Scan for the cell matching the given text and deliver its (x, y) coordinate at center. 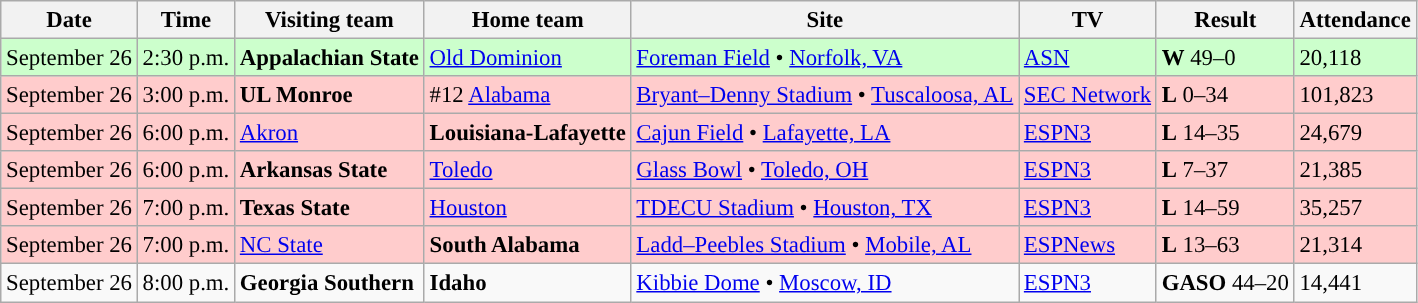
L 13–63 (1225, 245)
L 14–35 (1225, 133)
Appalachian State (330, 58)
21,385 (1355, 170)
Result (1225, 20)
Texas State (330, 208)
Houston (528, 208)
Georgia Southern (330, 283)
SEC Network (1088, 95)
21,314 (1355, 245)
ASN (1088, 58)
14,441 (1355, 283)
20,118 (1355, 58)
GASO 44–20 (1225, 283)
101,823 (1355, 95)
35,257 (1355, 208)
Glass Bowl • Toledo, OH (825, 170)
Bryant–Denny Stadium • Tuscaloosa, AL (825, 95)
ESPNews (1088, 245)
#12 Alabama (528, 95)
24,679 (1355, 133)
Idaho (528, 283)
Akron (330, 133)
Site (825, 20)
Louisiana-Lafayette (528, 133)
Date (69, 20)
Old Dominion (528, 58)
South Alabama (528, 245)
L 0–34 (1225, 95)
Foreman Field • Norfolk, VA (825, 58)
NC State (330, 245)
Home team (528, 20)
TDECU Stadium • Houston, TX (825, 208)
Arkansas State (330, 170)
UL Monroe (330, 95)
TV (1088, 20)
Kibbie Dome • Moscow, ID (825, 283)
W 49–0 (1225, 58)
L 7–37 (1225, 170)
Cajun Field • Lafayette, LA (825, 133)
2:30 p.m. (186, 58)
Ladd–Peebles Stadium • Mobile, AL (825, 245)
Time (186, 20)
Attendance (1355, 20)
Toledo (528, 170)
Visiting team (330, 20)
8:00 p.m. (186, 283)
3:00 p.m. (186, 95)
L 14–59 (1225, 208)
